Identify which cell holds the provided text, then report its [x, y] central coordinate. 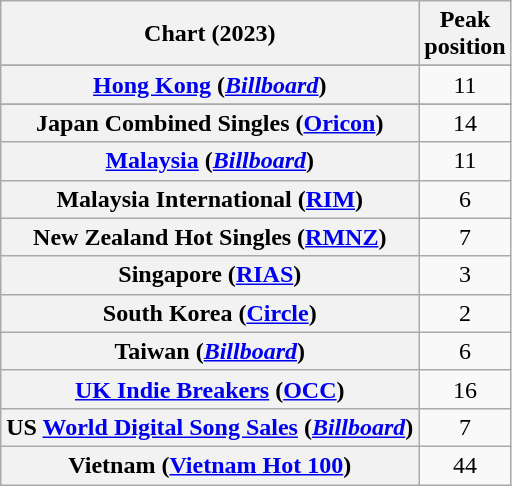
Chart (2023) [210, 34]
US World Digital Song Sales (Billboard) [210, 427]
Singapore (RIAS) [210, 275]
Vietnam (Vietnam Hot 100) [210, 465]
New Zealand Hot Singles (RMNZ) [210, 237]
3 [465, 275]
UK Indie Breakers (OCC) [210, 389]
2 [465, 313]
Hong Kong (Billboard) [210, 85]
44 [465, 465]
Taiwan (Billboard) [210, 351]
Peakposition [465, 34]
Japan Combined Singles (Oricon) [210, 123]
14 [465, 123]
16 [465, 389]
Malaysia International (RIM) [210, 199]
Malaysia (Billboard) [210, 161]
South Korea (Circle) [210, 313]
